Identify which cell holds the provided text, then report its [x, y] central coordinate. 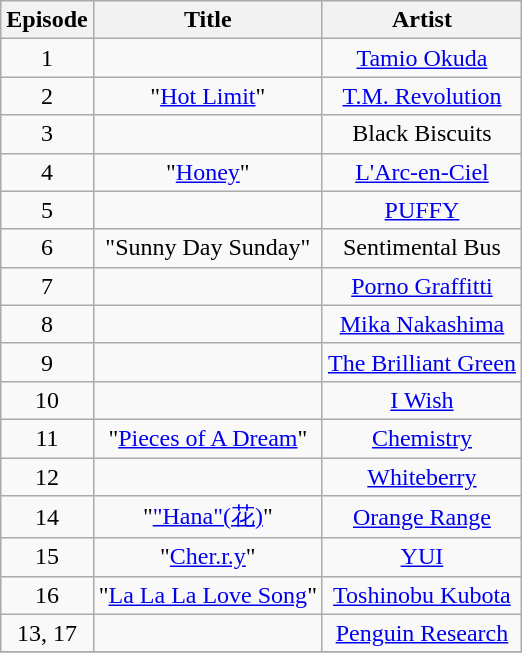
Whiteberry [422, 477]
I Wish [422, 400]
Orange Range [422, 518]
PUFFY [422, 210]
6 [47, 248]
T.M. Revolution [422, 96]
1 [47, 58]
"Sunny Day Sunday" [208, 248]
"La La La Love Song" [208, 595]
16 [47, 595]
7 [47, 286]
"Cher.r.y" [208, 557]
9 [47, 362]
14 [47, 518]
12 [47, 477]
Episode [47, 20]
"Pieces of A Dream" [208, 438]
Mika Nakashima [422, 324]
13, 17 [47, 633]
""Hana"(花)" [208, 518]
11 [47, 438]
Title [208, 20]
3 [47, 134]
Tamio Okuda [422, 58]
5 [47, 210]
4 [47, 172]
Toshinobu Kubota [422, 595]
"Hot Limit" [208, 96]
Black Biscuits [422, 134]
The Brilliant Green [422, 362]
Porno Graffitti [422, 286]
"Honey" [208, 172]
L'Arc-en-Ciel [422, 172]
Chemistry [422, 438]
Artist [422, 20]
15 [47, 557]
10 [47, 400]
Penguin Research [422, 633]
YUI [422, 557]
Sentimental Bus [422, 248]
2 [47, 96]
8 [47, 324]
